Output the (x, y) coordinate of the center of the cell containing the given text.  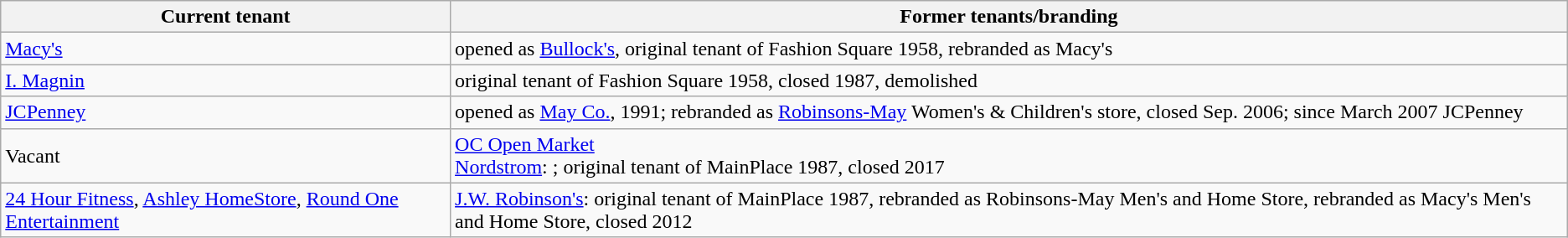
I. Magnin (226, 80)
Vacant (226, 156)
opened as May Co., 1991; rebranded as Robinsons-May Women's & Children's store, closed Sep. 2006; since March 2007 JCPenney (1009, 112)
original tenant of Fashion Square 1958, closed 1987, demolished (1009, 80)
OC Open MarketNordstrom: ; original tenant of MainPlace 1987, closed 2017 (1009, 156)
Macy's (226, 49)
Former tenants/branding (1009, 17)
24 Hour Fitness, Ashley HomeStore, Round One Entertainment (226, 210)
Current tenant (226, 17)
JCPenney (226, 112)
opened as Bullock's, original tenant of Fashion Square 1958, rebranded as Macy's (1009, 49)
